From the cell containing the given text, extract its center point as [X, Y] coordinate. 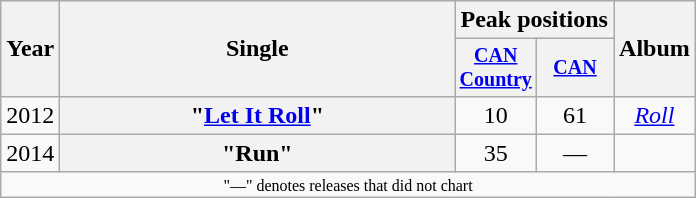
2014 [30, 153]
Peak positions [534, 20]
Roll [655, 115]
61 [576, 115]
"Let It Roll" [258, 115]
— [576, 153]
"—" denotes releases that did not chart [348, 184]
10 [496, 115]
Album [655, 49]
"Run" [258, 153]
CAN Country [496, 68]
CAN [576, 68]
2012 [30, 115]
Year [30, 49]
35 [496, 153]
Single [258, 49]
